For the text-containing cell, return its midpoint in [X, Y] coordinate format. 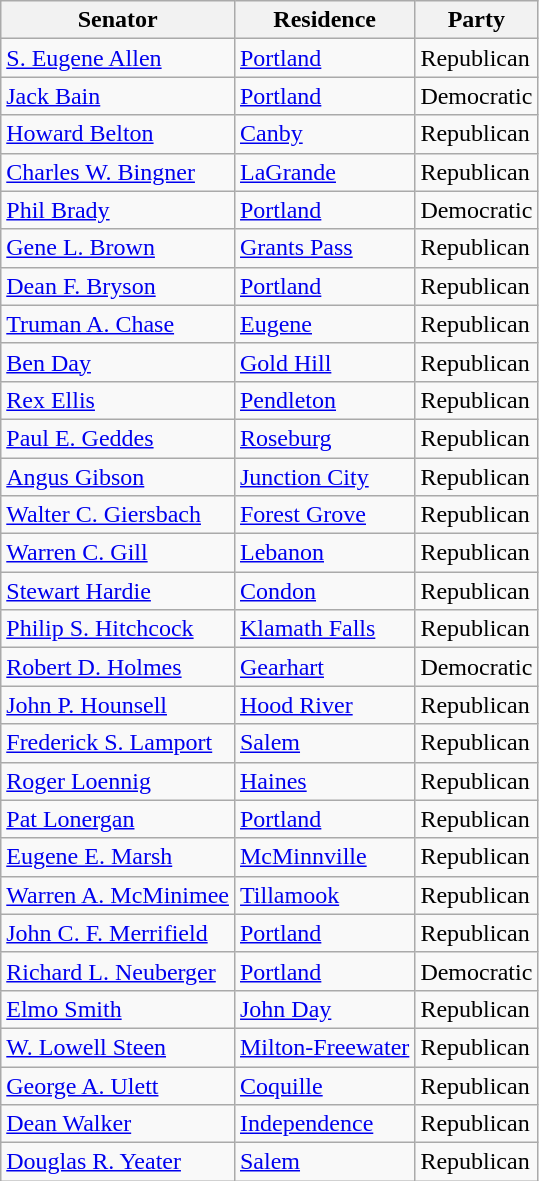
Douglas R. Yeater [118, 1162]
W. Lowell Steen [118, 1047]
Frederick S. Lamport [118, 743]
John Day [324, 1009]
Dean F. Bryson [118, 286]
Warren C. Gill [118, 553]
Gold Hill [324, 362]
Phil Brady [118, 210]
Senator [118, 20]
Roseburg [324, 438]
Milton-Freewater [324, 1047]
John C. F. Merrifield [118, 933]
Charles W. Bingner [118, 172]
Gearhart [324, 667]
Condon [324, 591]
Pat Lonergan [118, 819]
John P. Hounsell [118, 705]
Roger Loennig [118, 781]
Walter C. Giersbach [118, 515]
Tillamook [324, 895]
Stewart Hardie [118, 591]
Ben Day [118, 362]
Pendleton [324, 400]
Jack Bain [118, 96]
Klamath Falls [324, 629]
Howard Belton [118, 134]
Robert D. Holmes [118, 667]
Rex Ellis [118, 400]
Forest Grove [324, 515]
Lebanon [324, 553]
Gene L. Brown [118, 248]
Eugene [324, 324]
McMinnville [324, 857]
Independence [324, 1124]
Canby [324, 134]
Haines [324, 781]
George A. Ulett [118, 1085]
Dean Walker [118, 1124]
Residence [324, 20]
Junction City [324, 477]
Eugene E. Marsh [118, 857]
Elmo Smith [118, 1009]
Hood River [324, 705]
Warren A. McMinimee [118, 895]
Philip S. Hitchcock [118, 629]
Paul E. Geddes [118, 438]
Coquille [324, 1085]
LaGrande [324, 172]
Angus Gibson [118, 477]
S. Eugene Allen [118, 58]
Richard L. Neuberger [118, 971]
Grants Pass [324, 248]
Truman A. Chase [118, 324]
Party [476, 20]
